Pinpoint the cell where the given text exists, returning its (X, Y) midpoint coordinate. 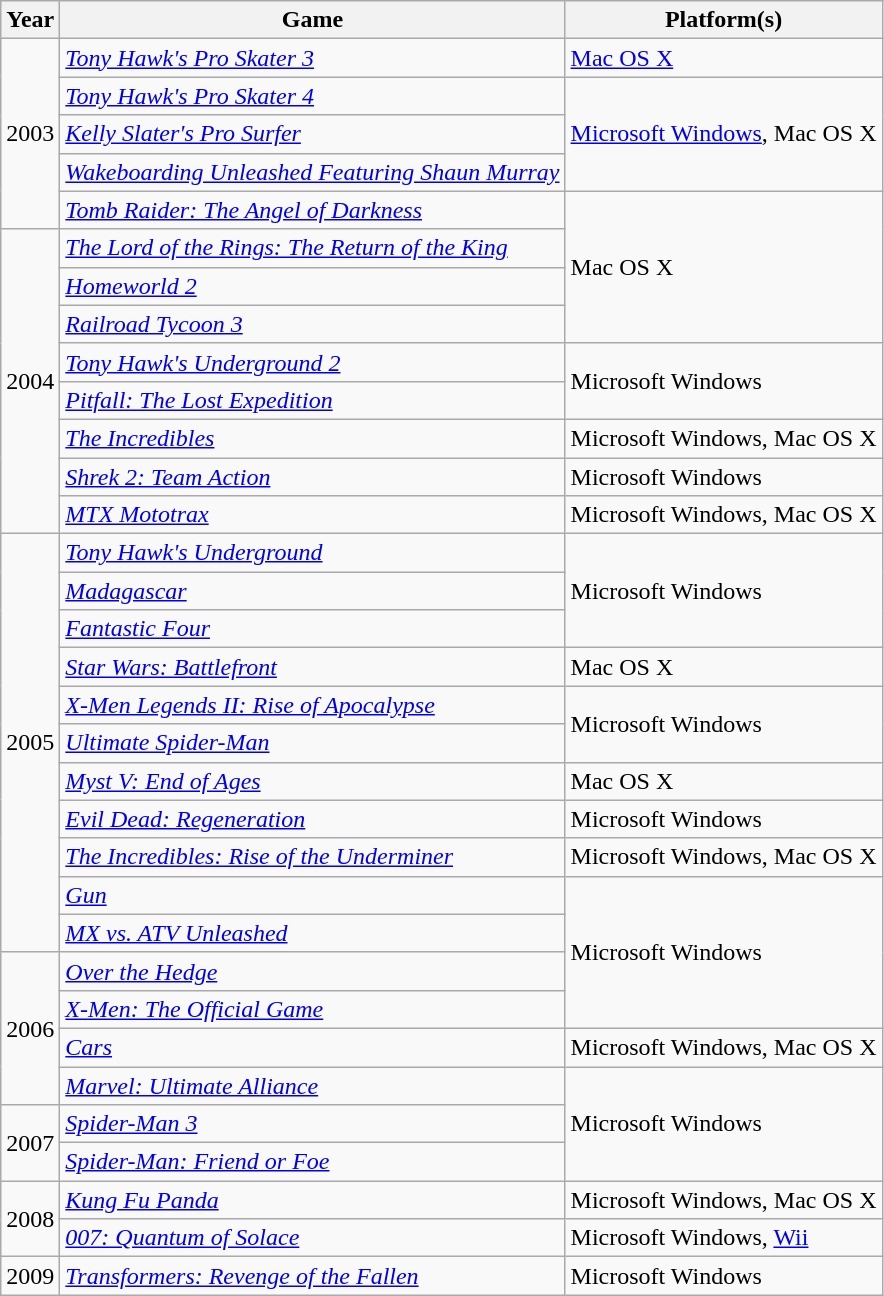
The Incredibles: Rise of the Underminer (312, 857)
Madagascar (312, 591)
Tony Hawk's Underground 2 (312, 362)
Star Wars: Battlefront (312, 667)
The Lord of the Rings: The Return of the King (312, 248)
2007 (30, 1143)
Tony Hawk's Pro Skater 3 (312, 58)
Game (312, 20)
Platform(s) (724, 20)
MX vs. ATV Unleashed (312, 933)
X-Men: The Official Game (312, 1009)
Kung Fu Panda (312, 1200)
2006 (30, 1028)
The Incredibles (312, 438)
Myst V: End of Ages (312, 781)
007: Quantum of Solace (312, 1238)
Tony Hawk's Pro Skater 4 (312, 96)
Transformers: Revenge of the Fallen (312, 1276)
Tony Hawk's Underground (312, 553)
Gun (312, 895)
Wakeboarding Unleashed Featuring Shaun Murray (312, 172)
Spider-Man: Friend or Foe (312, 1162)
2003 (30, 134)
Spider-Man 3 (312, 1124)
X-Men Legends II: Rise of Apocalypse (312, 705)
Year (30, 20)
Kelly Slater's Pro Surfer (312, 134)
Tomb Raider: The Angel of Darkness (312, 210)
Pitfall: The Lost Expedition (312, 400)
2004 (30, 381)
Railroad Tycoon 3 (312, 324)
Microsoft Windows, Wii (724, 1238)
Over the Hedge (312, 971)
Homeworld 2 (312, 286)
MTX Mototrax (312, 515)
Fantastic Four (312, 629)
Shrek 2: Team Action (312, 477)
2005 (30, 744)
Marvel: Ultimate Alliance (312, 1085)
2009 (30, 1276)
Evil Dead: Regeneration (312, 819)
Cars (312, 1047)
Ultimate Spider-Man (312, 743)
2008 (30, 1219)
